Find where the given text appears and provide that cell's center as [x, y] coordinate. 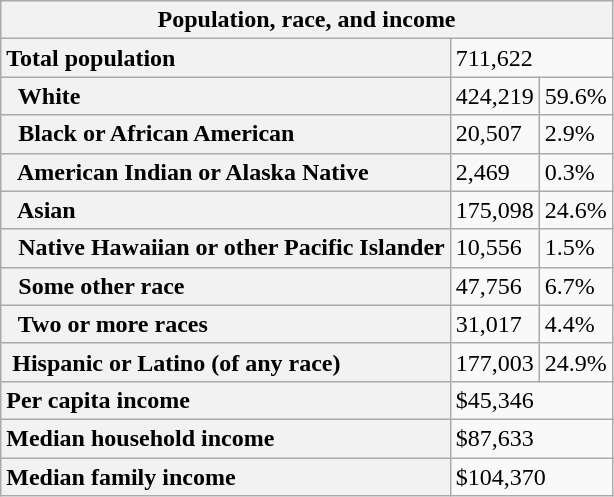
59.6% [576, 96]
175,098 [494, 210]
$45,346 [531, 400]
47,756 [494, 286]
10,556 [494, 248]
Median household income [226, 438]
White [226, 96]
Total population [226, 58]
24.6% [576, 210]
4.4% [576, 324]
Per capita income [226, 400]
0.3% [576, 172]
American Indian or Alaska Native [226, 172]
Black or African American [226, 134]
31,017 [494, 324]
177,003 [494, 362]
$104,370 [531, 477]
2.9% [576, 134]
Asian [226, 210]
Two or more races [226, 324]
Native Hawaiian or other Pacific Islander [226, 248]
24.9% [576, 362]
$87,633 [531, 438]
Some other race [226, 286]
Hispanic or Latino (of any race) [226, 362]
711,622 [531, 58]
Population, race, and income [307, 20]
2,469 [494, 172]
6.7% [576, 286]
20,507 [494, 134]
Median family income [226, 477]
424,219 [494, 96]
1.5% [576, 248]
